Detect which cell encompasses the target text, then output its [X, Y] center coordinate. 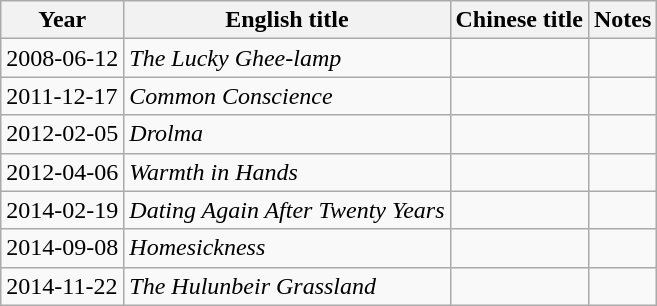
Notes [622, 20]
English title [287, 20]
Drolma [287, 134]
The Hulunbeir Grassland [287, 286]
2014-11-22 [62, 286]
2014-02-19 [62, 210]
Chinese title [519, 20]
Dating Again After Twenty Years [287, 210]
2014-09-08 [62, 248]
2011-12-17 [62, 96]
Homesickness [287, 248]
Common Conscience [287, 96]
Warmth in Hands [287, 172]
2012-02-05 [62, 134]
Year [62, 20]
2008-06-12 [62, 58]
2012-04-06 [62, 172]
The Lucky Ghee-lamp [287, 58]
